Extract the (X, Y) coordinate from the center of the cell holding the provided text.  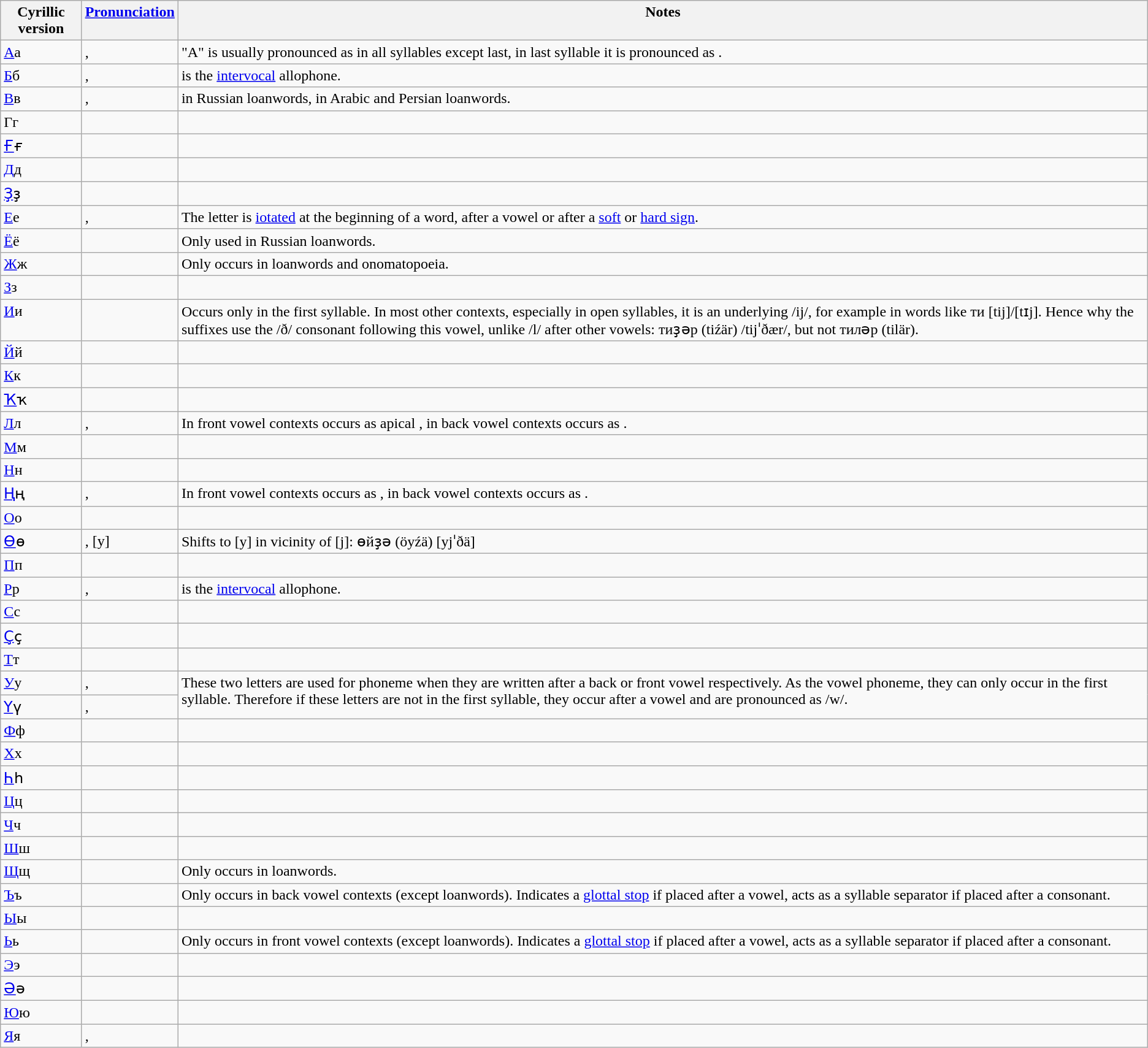
Ҡҡ (41, 400)
Өө (41, 541)
Тт (41, 659)
Лл (41, 423)
Ңң (41, 494)
Һһ (41, 778)
Кк (41, 376)
Рр (41, 589)
Чч (41, 825)
Only used in Russian loanwords. (662, 240)
Only occurs in loanwords. (662, 871)
Бб (41, 75)
Гг (41, 122)
Ээ (41, 965)
Ҫҫ (41, 636)
Аа (41, 52)
Шш (41, 848)
Ғғ (41, 146)
Оо (41, 518)
Ее (41, 217)
Cyrillic version (41, 21)
Үү (41, 706)
Яя (41, 1036)
Ъъ (41, 895)
Йй (41, 353)
Сс (41, 612)
Жж (41, 264)
Юю (41, 1012)
The letter is iotated at the beginning of a word, after a vowel or after a soft or hard sign. (662, 217)
"A" is usually pronounced as in all syllables except last, in last syllable it is pronounced as . (662, 52)
Only occurs in loanwords and onomatopoeia. (662, 264)
Уу (41, 683)
In front vowel contexts occurs as , in back vowel contexts occurs as . (662, 494)
Дд (41, 170)
Вв (41, 99)
Мм (41, 446)
in Russian loanwords, in Arabic and Persian loanwords. (662, 99)
Ыы (41, 918)
Ьь (41, 941)
Зз (41, 287)
Shifts to [y] in vicinity of [j]: өйҙә (öyźä) [yjˈðä] (662, 541)
Пп (41, 565)
Ии (41, 320)
Нн (41, 470)
In front vowel contexts occurs as apical , in back vowel contexts occurs as . (662, 423)
Ҙҙ (41, 194)
Әә (41, 989)
Цц (41, 801)
Pronunciation (130, 21)
Notes (662, 21)
Фф (41, 730)
Ёё (41, 240)
Щщ (41, 871)
, [y] (130, 541)
Хх (41, 754)
